Determine the [X, Y] coordinate at the center of the cell enclosing the given text.  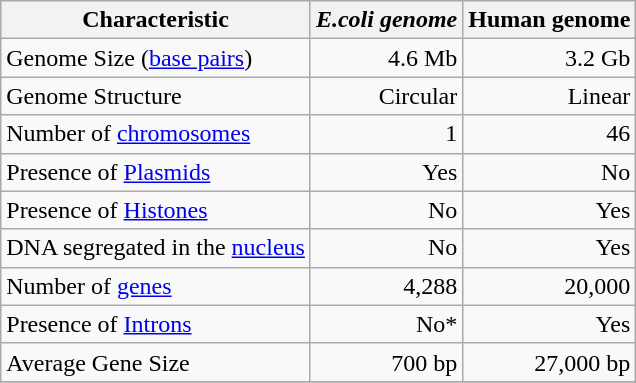
Number of genes [156, 286]
Circular [386, 96]
E.coli genome [386, 20]
Human genome [550, 20]
No* [386, 324]
700 bp [386, 362]
4,288 [386, 286]
3.2 Gb [550, 58]
Genome Structure [156, 96]
Presence of Introns [156, 324]
Genome Size (base pairs) [156, 58]
Presence of Histones [156, 210]
Number of chromosomes [156, 134]
Linear [550, 96]
Presence of Plasmids [156, 172]
1 [386, 134]
Characteristic [156, 20]
4.6 Mb [386, 58]
Average Gene Size [156, 362]
46 [550, 134]
DNA segregated in the nucleus [156, 248]
27,000 bp [550, 362]
20,000 [550, 286]
